Provide the (x, y) coordinate of the cell's center where the given text is located.  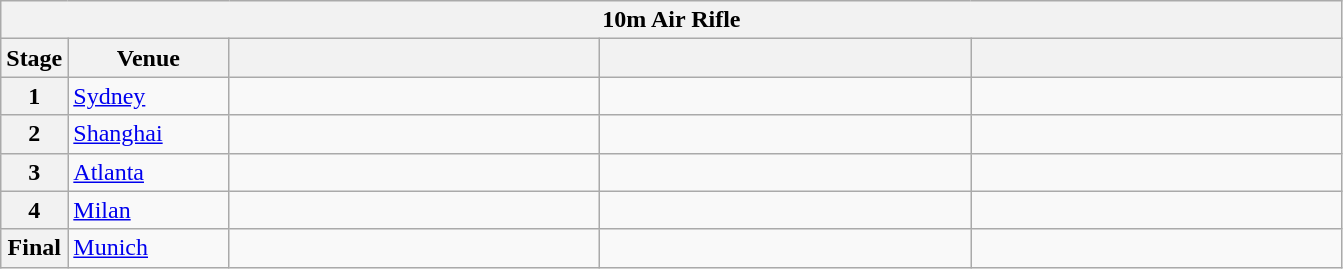
Sydney (148, 96)
3 (34, 172)
10m Air Rifle (672, 20)
2 (34, 134)
4 (34, 210)
Milan (148, 210)
Munich (148, 248)
Atlanta (148, 172)
Final (34, 248)
Shanghai (148, 134)
Stage (34, 58)
Venue (148, 58)
1 (34, 96)
